Find where the given text appears and provide that cell's center as (X, Y) coordinate. 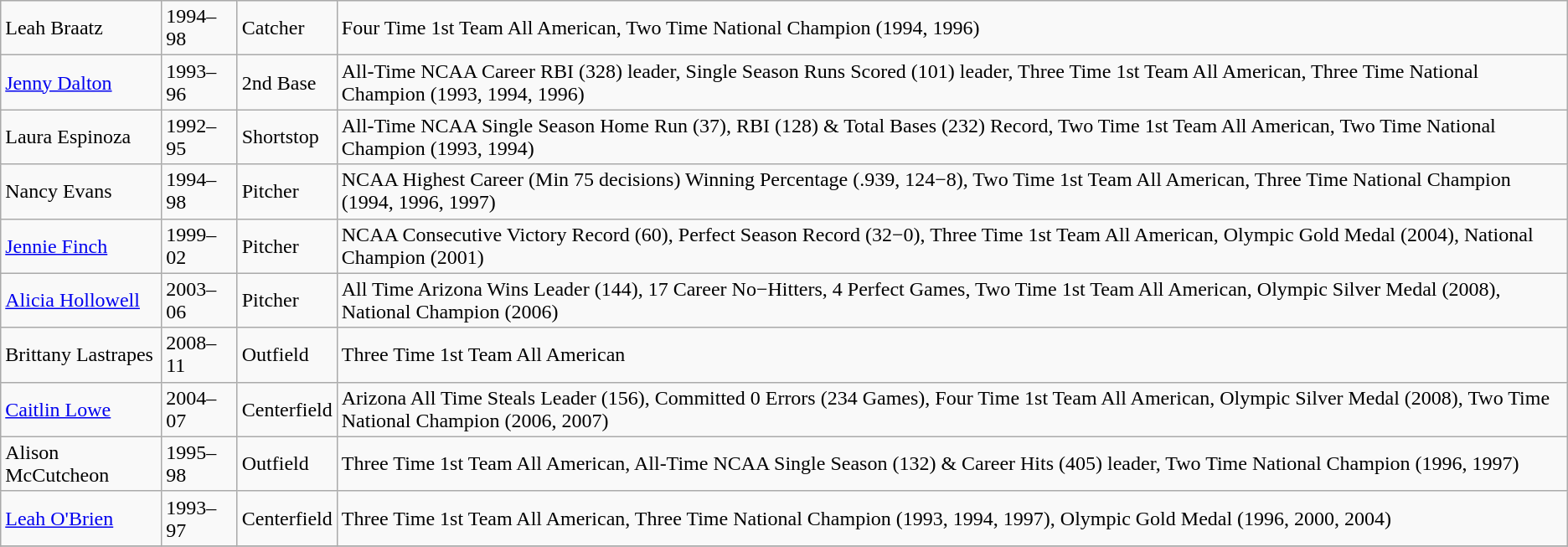
Jennie Finch (81, 246)
1999–02 (199, 246)
Three Time 1st Team All American, Three Time National Champion (1993, 1994, 1997), Olympic Gold Medal (1996, 2000, 2004) (952, 518)
2003–06 (199, 300)
Leah O'Brien (81, 518)
2nd Base (286, 82)
1993–96 (199, 82)
Leah Braatz (81, 28)
2004–07 (199, 409)
Four Time 1st Team All American, Two Time National Champion (1994, 1996) (952, 28)
Nancy Evans (81, 191)
1992–95 (199, 137)
Catcher (286, 28)
Three Time 1st Team All American (952, 355)
Caitlin Lowe (81, 409)
Alison McCutcheon (81, 464)
Shortstop (286, 137)
2008–11 (199, 355)
1993–97 (199, 518)
Laura Espinoza (81, 137)
Alicia Hollowell (81, 300)
Three Time 1st Team All American, All-Time NCAA Single Season (132) & Career Hits (405) leader, Two Time National Champion (1996, 1997) (952, 464)
1995–98 (199, 464)
Brittany Lastrapes (81, 355)
Jenny Dalton (81, 82)
